Find where the given text appears and provide that cell's center as [X, Y] coordinate. 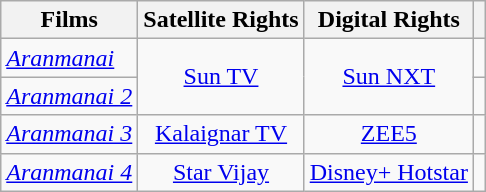
Disney+ Hotstar [388, 172]
Aranmanai 3 [70, 134]
Satellite Rights [221, 20]
Aranmanai 2 [70, 96]
Aranmanai 4 [70, 172]
ZEE5 [388, 134]
Films [70, 20]
Sun NXT [388, 77]
Aranmanai [70, 58]
Digital Rights [388, 20]
Sun TV [221, 77]
Kalaignar TV [221, 134]
Star Vijay [221, 172]
